Extract the (X, Y) coordinate from the center of the cell holding the provided text.  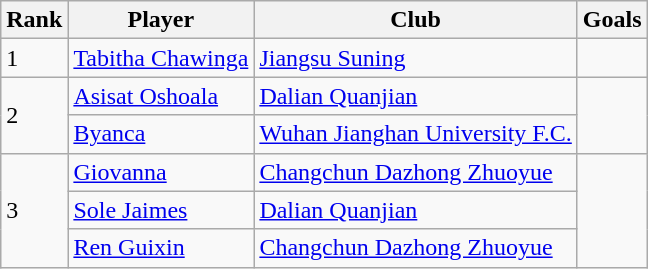
Jiangsu Suning (416, 58)
Goals (612, 20)
Wuhan Jianghan University F.C. (416, 134)
Giovanna (161, 172)
Player (161, 20)
Byanca (161, 134)
Club (416, 20)
Sole Jaimes (161, 210)
2 (34, 115)
Rank (34, 20)
Ren Guixin (161, 248)
3 (34, 210)
Asisat Oshoala (161, 96)
1 (34, 58)
Tabitha Chawinga (161, 58)
